Detect which cell encompasses the target text, then output its [x, y] center coordinate. 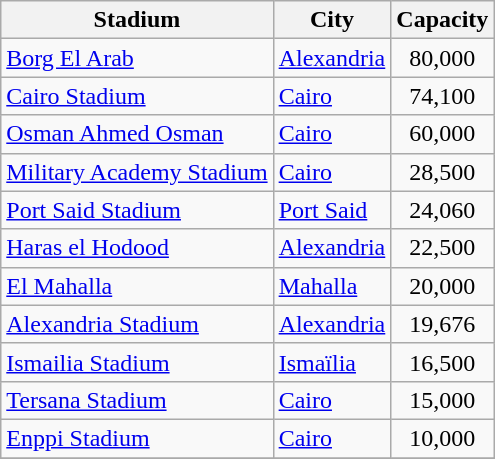
Mahalla [332, 286]
Port Said Stadium [137, 210]
74,100 [442, 96]
Alexandria Stadium [137, 324]
24,060 [442, 210]
Enppi Stadium [137, 438]
Borg El Arab [137, 58]
Tersana Stadium [137, 400]
19,676 [442, 324]
20,000 [442, 286]
16,500 [442, 362]
Cairo Stadium [137, 96]
22,500 [442, 248]
10,000 [442, 438]
80,000 [442, 58]
Ismailia Stadium [137, 362]
Osman Ahmed Osman [137, 134]
28,500 [442, 172]
15,000 [442, 400]
Capacity [442, 20]
Stadium [137, 20]
Haras el Hodood [137, 248]
Port Said [332, 210]
60,000 [442, 134]
City [332, 20]
El Mahalla [137, 286]
Military Academy Stadium [137, 172]
Ismaïlia [332, 362]
